Pinpoint the cell where the given text exists, returning its (X, Y) midpoint coordinate. 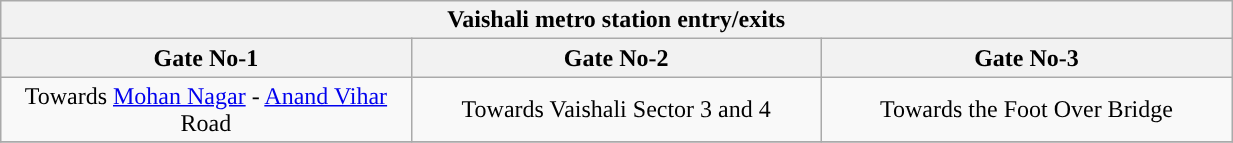
Gate No-2 (616, 58)
Gate No-1 (206, 58)
Towards Vaishali Sector 3 and 4 (616, 110)
Towards Mohan Nagar - Anand Vihar Road (206, 110)
Vaishali metro station entry/exits (616, 20)
Towards the Foot Over Bridge (1026, 110)
Gate No-3 (1026, 58)
